Return (X, Y) of the center of cell containing provided text 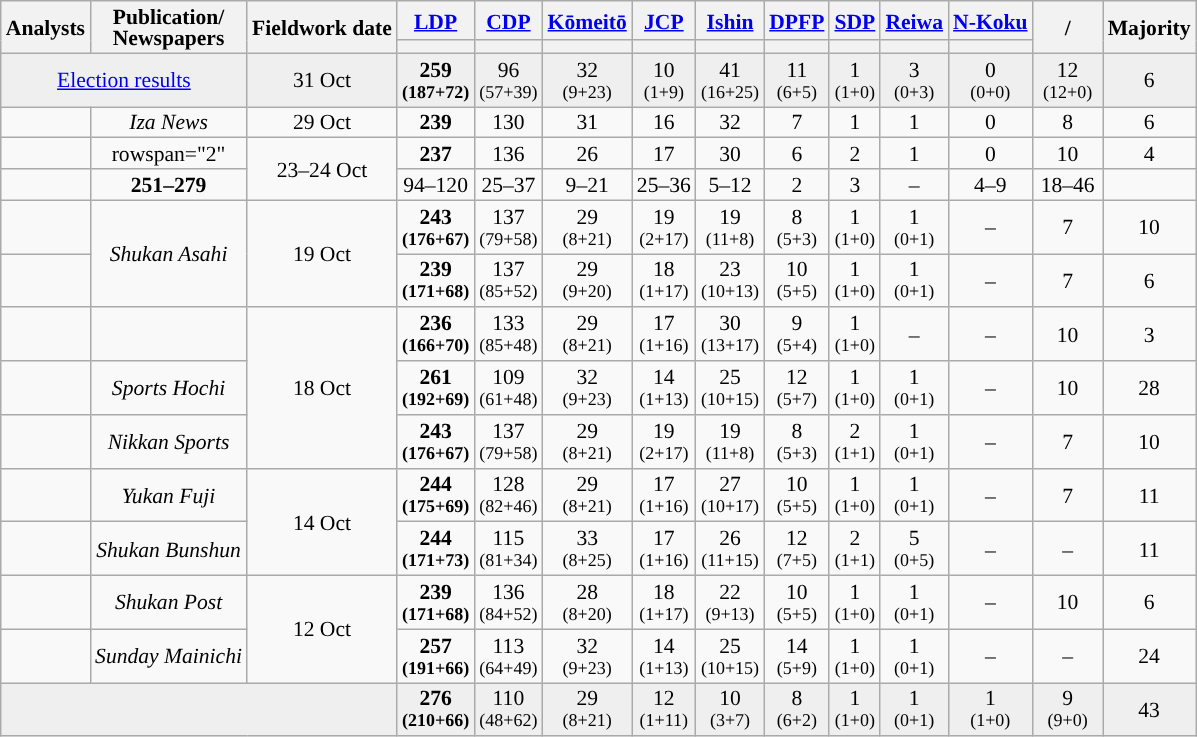
259(187+72) (436, 80)
30 (730, 154)
16 (664, 122)
31 (588, 122)
31 Oct (322, 80)
12(7+5) (796, 549)
136(84+52) (508, 603)
12 Oct (322, 630)
JCP (664, 20)
4–9 (990, 184)
Shukan Asahi (168, 254)
9(5+4) (796, 335)
18 Oct (322, 388)
DPFP (796, 20)
5(0+5) (914, 549)
33(8+25) (588, 549)
Shukan Bunshun (168, 549)
237 (436, 154)
Majority (1150, 27)
8 (1068, 122)
244(171+73) (436, 549)
4 (1150, 154)
CDP (508, 20)
251–279 (168, 184)
LDP (436, 20)
Reiwa (914, 20)
12(5+7) (796, 388)
Iza News (168, 122)
26(11+15) (730, 549)
128(82+46) (508, 495)
239 (436, 122)
Analysts (46, 27)
Ishin (730, 20)
Kōmeitō (588, 20)
23–24 Oct (322, 169)
43 (1150, 710)
/ (1068, 27)
SDP (854, 20)
Sunday Mainichi (168, 656)
27(10+17) (730, 495)
133(85+48) (508, 335)
Yukan Fuji (168, 495)
130 (508, 122)
12(1+11) (664, 710)
32 (730, 122)
10(1+9) (664, 80)
137(85+52) (508, 281)
Sports Hochi (168, 388)
115(81+34) (508, 549)
Publication/Newspapers (168, 27)
Election results (124, 80)
110(48+62) (508, 710)
244(175+69) (436, 495)
23(10+13) (730, 281)
113(64+49) (508, 656)
28(8+20) (588, 603)
94–120 (436, 184)
Nikkan Sports (168, 442)
261(192+69) (436, 388)
25–36 (664, 184)
29 Oct (322, 122)
14 Oct (322, 522)
26 (588, 154)
8(6+2) (796, 710)
9(9+0) (1068, 710)
257(191+66) (436, 656)
25–37 (508, 184)
29(9+20) (588, 281)
5–12 (730, 184)
0(0+0) (990, 80)
rowspan="2" (168, 154)
41(16+25) (730, 80)
17 (664, 154)
12(12+0) (1068, 80)
10(3+7) (730, 710)
Shukan Post (168, 603)
24 (1150, 656)
19 Oct (322, 254)
11(6+5) (796, 80)
30(13+17) (730, 335)
Fieldwork date (322, 27)
236(166+70) (436, 335)
3(0+3) (914, 80)
22(9+13) (730, 603)
276(210+66) (436, 710)
14(5+9) (796, 656)
28 (1150, 388)
9–21 (588, 184)
96(57+39) (508, 80)
109(61+48) (508, 388)
18–46 (1068, 184)
N-Koku (990, 20)
136 (508, 154)
